Provide the (X, Y) coordinate of the cell's center where the given text is located.  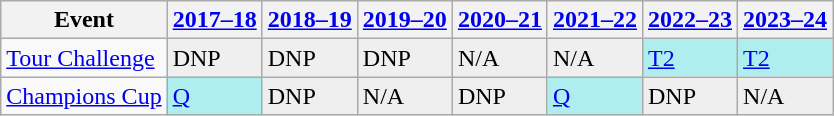
2021–22 (594, 20)
2023–24 (786, 20)
2019–20 (404, 20)
Event (84, 20)
2022–23 (690, 20)
Champions Cup (84, 96)
Tour Challenge (84, 58)
2017–18 (214, 20)
2018–19 (310, 20)
2020–21 (500, 20)
